Pinpoint the cell where the given text exists, returning its [X, Y] midpoint coordinate. 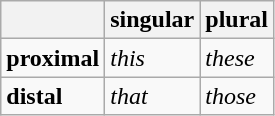
plural [237, 20]
singular [152, 20]
those [237, 96]
distal [53, 96]
this [152, 58]
proximal [53, 58]
that [152, 96]
these [237, 58]
